Return the (x, y) coordinate for the center point of the cell that contains the specified text.  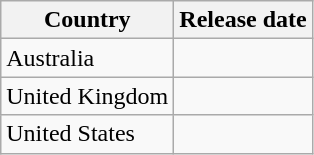
Australia (88, 58)
Release date (243, 20)
United Kingdom (88, 96)
United States (88, 134)
Country (88, 20)
